Provide the (X, Y) coordinate of the cell's center where the given text is located.  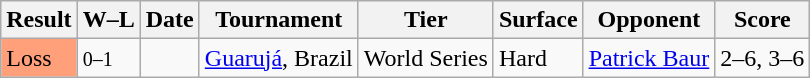
World Series (426, 58)
Score (762, 20)
Tier (426, 20)
Tournament (278, 20)
Hard (538, 58)
Opponent (649, 20)
Surface (538, 20)
Date (170, 20)
2–6, 3–6 (762, 58)
W–L (108, 20)
Result (39, 20)
Patrick Baur (649, 58)
Guarujá, Brazil (278, 58)
0–1 (108, 58)
Loss (39, 58)
